Return [X, Y] of the center of cell containing provided text 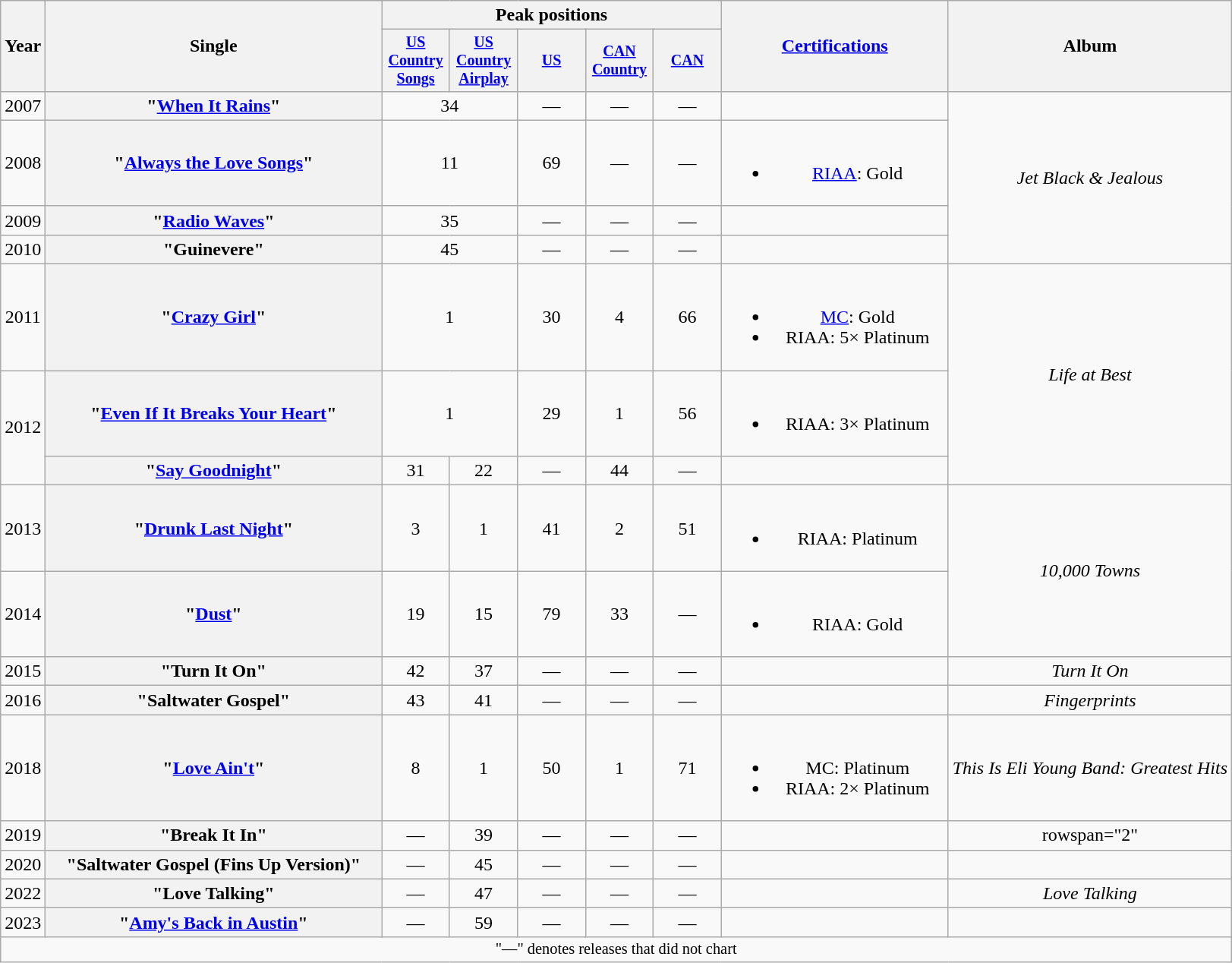
Fingerprints [1090, 700]
"Even If It Breaks Your Heart" [214, 413]
8 [416, 768]
Turn It On [1090, 671]
"Drunk Last Night" [214, 529]
"Turn It On" [214, 671]
66 [688, 317]
"Say Goodnight" [214, 471]
22 [483, 471]
Album [1090, 46]
"Love Ain't" [214, 768]
2016 [23, 700]
"Amy's Back in Austin" [214, 922]
2 [619, 529]
2008 [23, 163]
50 [551, 768]
RIAA: 3× Platinum [835, 413]
2014 [23, 614]
2015 [23, 671]
2010 [23, 249]
37 [483, 671]
59 [483, 922]
"Love Talking" [214, 893]
"Break It In" [214, 835]
US [551, 61]
34 [449, 106]
MC: GoldRIAA: 5× Platinum [835, 317]
"—" denotes releases that did not chart [616, 949]
2009 [23, 220]
"Saltwater Gospel" [214, 700]
Life at Best [1090, 375]
CAN Country [619, 61]
"Always the Love Songs" [214, 163]
Love Talking [1090, 893]
33 [619, 614]
39 [483, 835]
35 [449, 220]
69 [551, 163]
Year [23, 46]
19 [416, 614]
2007 [23, 106]
Peak positions [551, 15]
Jet Black & Jealous [1090, 178]
"Dust" [214, 614]
"When It Rains" [214, 106]
47 [483, 893]
56 [688, 413]
71 [688, 768]
"Crazy Girl" [214, 317]
This Is Eli Young Band: Greatest Hits [1090, 768]
CAN [688, 61]
4 [619, 317]
2018 [23, 768]
2019 [23, 835]
11 [449, 163]
US Country Airplay [483, 61]
RIAA: Platinum [835, 529]
2023 [23, 922]
29 [551, 413]
30 [551, 317]
MC: PlatinumRIAA: 2× Platinum [835, 768]
2022 [23, 893]
15 [483, 614]
2013 [23, 529]
3 [416, 529]
Single [214, 46]
rowspan="2" [1090, 835]
44 [619, 471]
79 [551, 614]
51 [688, 529]
Certifications [835, 46]
"Guinevere" [214, 249]
"Saltwater Gospel (Fins Up Version)" [214, 864]
42 [416, 671]
43 [416, 700]
"Radio Waves" [214, 220]
2011 [23, 317]
10,000 Towns [1090, 571]
31 [416, 471]
2020 [23, 864]
US Country Songs [416, 61]
2012 [23, 428]
